Identify which cell holds the provided text, then report its (X, Y) central coordinate. 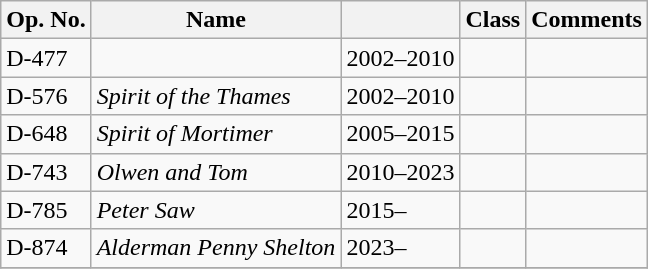
Peter Saw (216, 210)
2023– (400, 248)
Comments (587, 20)
D-648 (46, 134)
Name (216, 20)
D-785 (46, 210)
D-477 (46, 58)
2005–2015 (400, 134)
Alderman Penny Shelton (216, 248)
D-576 (46, 96)
Spirit of Mortimer (216, 134)
D-743 (46, 172)
Olwen and Tom (216, 172)
D-874 (46, 248)
Op. No. (46, 20)
Class (493, 20)
Spirit of the Thames (216, 96)
2015– (400, 210)
2010–2023 (400, 172)
